Capture the cell that displays the provided text and extract its (x, y) central coordinate. 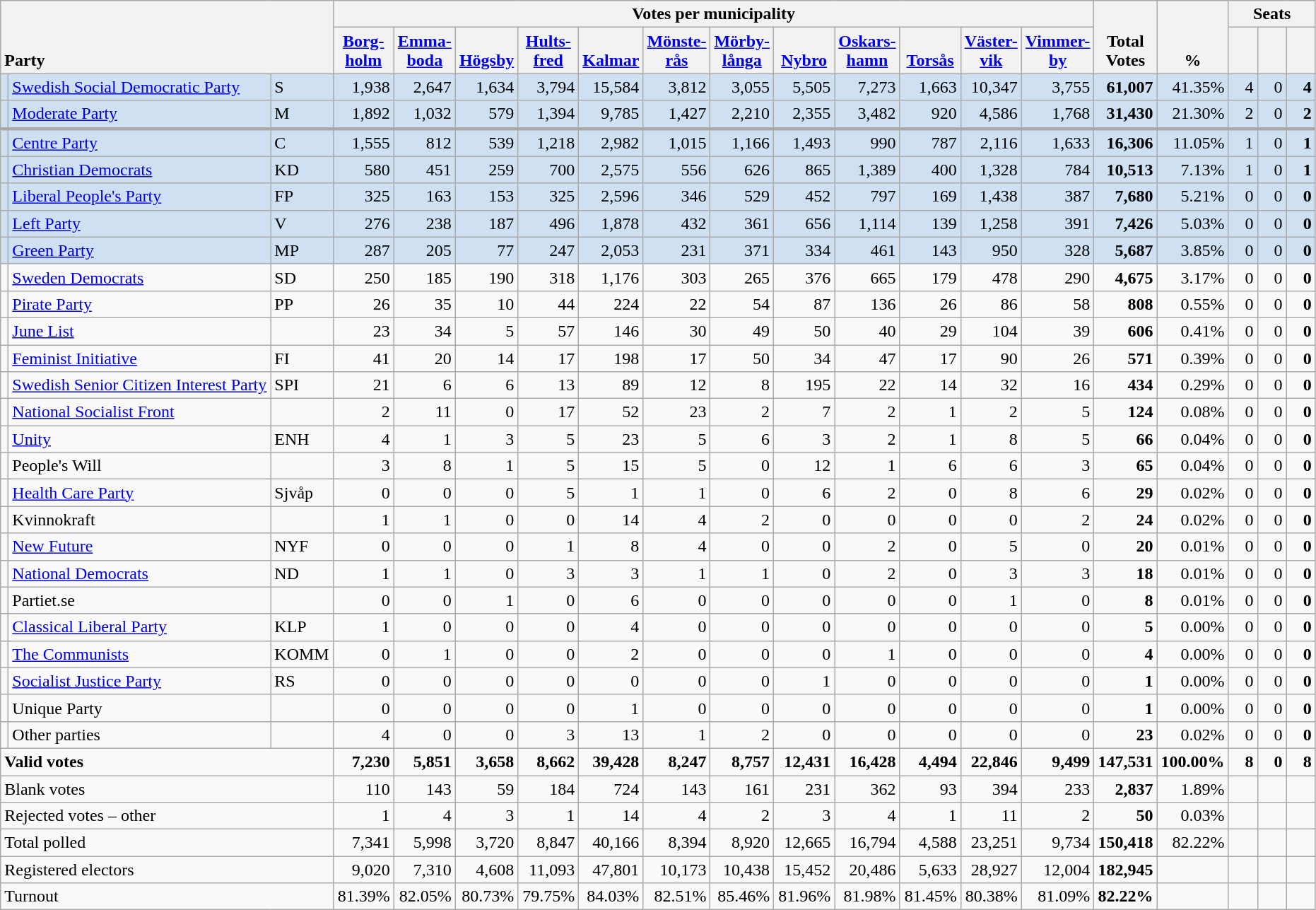
391 (1057, 223)
3.85% (1193, 250)
MP (302, 250)
0.41% (1193, 331)
59 (486, 788)
93 (930, 788)
920 (930, 115)
30 (677, 331)
21.30% (1193, 115)
41.35% (1193, 87)
11,093 (548, 870)
432 (677, 223)
Sjvåp (302, 493)
318 (548, 277)
259 (486, 170)
Mörby- långa (742, 51)
195 (804, 385)
23,251 (991, 843)
276 (363, 223)
PP (302, 304)
700 (548, 170)
147,531 (1125, 762)
89 (611, 385)
334 (804, 250)
21 (363, 385)
478 (991, 277)
169 (930, 197)
15,584 (611, 87)
7,230 (363, 762)
182,945 (1125, 870)
4,586 (991, 115)
15,452 (804, 870)
C (302, 143)
656 (804, 223)
39,428 (611, 762)
5,687 (1125, 250)
0.08% (1193, 412)
RS (302, 681)
434 (1125, 385)
626 (742, 170)
FP (302, 197)
82.51% (677, 897)
146 (611, 331)
44 (548, 304)
39 (1057, 331)
797 (867, 197)
81.45% (930, 897)
Other parties (140, 735)
% (1193, 37)
0.39% (1193, 358)
5.03% (1193, 223)
556 (677, 170)
2,575 (611, 170)
187 (486, 223)
1,176 (611, 277)
496 (548, 223)
1,394 (548, 115)
84.03% (611, 897)
85.46% (742, 897)
National Democrats (140, 573)
3,720 (486, 843)
40 (867, 331)
10,438 (742, 870)
361 (742, 223)
303 (677, 277)
M (302, 115)
529 (742, 197)
9,499 (1057, 762)
5,633 (930, 870)
16,794 (867, 843)
52 (611, 412)
KD (302, 170)
185 (424, 277)
5,851 (424, 762)
1,015 (677, 143)
1,892 (363, 115)
12,004 (1057, 870)
579 (486, 115)
Nybro (804, 51)
77 (486, 250)
5.21% (1193, 197)
784 (1057, 170)
0.29% (1193, 385)
665 (867, 277)
Party (167, 37)
1,438 (991, 197)
S (302, 87)
81.98% (867, 897)
328 (1057, 250)
812 (424, 143)
7,273 (867, 87)
371 (742, 250)
376 (804, 277)
950 (991, 250)
224 (611, 304)
580 (363, 170)
V (302, 223)
Väster- vik (991, 51)
4,675 (1125, 277)
7 (804, 412)
7,680 (1125, 197)
32 (991, 385)
12,665 (804, 843)
8,847 (548, 843)
8,247 (677, 762)
Pirate Party (140, 304)
Torsås (930, 51)
Total polled (167, 843)
346 (677, 197)
205 (424, 250)
24 (1125, 520)
16 (1057, 385)
3,482 (867, 115)
Turnout (167, 897)
5,505 (804, 87)
Total Votes (1125, 37)
1,328 (991, 170)
Högsby (486, 51)
80.73% (486, 897)
47,801 (611, 870)
2,596 (611, 197)
8,757 (742, 762)
3,658 (486, 762)
Moderate Party (140, 115)
20,486 (867, 870)
82.05% (424, 897)
12,431 (804, 762)
400 (930, 170)
287 (363, 250)
2,837 (1125, 788)
10,347 (991, 87)
4,608 (486, 870)
Partiet.se (140, 600)
ND (302, 573)
Vimmer- by (1057, 51)
8,394 (677, 843)
571 (1125, 358)
1,032 (424, 115)
Kvinnokraft (140, 520)
11.05% (1193, 143)
40,166 (611, 843)
7.13% (1193, 170)
Borg- holm (363, 51)
47 (867, 358)
104 (991, 331)
124 (1125, 412)
Feminist Initiative (140, 358)
1,878 (611, 223)
110 (363, 788)
2,982 (611, 143)
49 (742, 331)
Mönste- rås (677, 51)
16,306 (1125, 143)
2,355 (804, 115)
1,493 (804, 143)
3,812 (677, 87)
1,634 (486, 87)
31,430 (1125, 115)
Liberal People's Party (140, 197)
9,734 (1057, 843)
KLP (302, 627)
57 (548, 331)
1,663 (930, 87)
387 (1057, 197)
808 (1125, 304)
The Communists (140, 654)
265 (742, 277)
28,927 (991, 870)
724 (611, 788)
Blank votes (167, 788)
7,426 (1125, 223)
8,920 (742, 843)
3.17% (1193, 277)
Hults- fred (548, 51)
7,341 (363, 843)
1,938 (363, 87)
81.09% (1057, 897)
Votes per municipality (714, 14)
290 (1057, 277)
Unique Party (140, 708)
61,007 (1125, 87)
7,310 (424, 870)
139 (930, 223)
10 (486, 304)
65 (1125, 466)
Kalmar (611, 51)
198 (611, 358)
Rejected votes – other (167, 816)
539 (486, 143)
54 (742, 304)
190 (486, 277)
Swedish Social Democratic Party (140, 87)
Health Care Party (140, 493)
Seats (1272, 14)
394 (991, 788)
90 (991, 358)
4,588 (930, 843)
22,846 (991, 762)
184 (548, 788)
3,794 (548, 87)
Socialist Justice Party (140, 681)
865 (804, 170)
79.75% (548, 897)
People's Will (140, 466)
2,647 (424, 87)
990 (867, 143)
58 (1057, 304)
161 (742, 788)
250 (363, 277)
5,998 (424, 843)
FI (302, 358)
15 (611, 466)
606 (1125, 331)
1,555 (363, 143)
ENH (302, 439)
16,428 (867, 762)
10,173 (677, 870)
Swedish Senior Citizen Interest Party (140, 385)
Valid votes (167, 762)
New Future (140, 547)
100.00% (1193, 762)
452 (804, 197)
87 (804, 304)
81.39% (363, 897)
1,768 (1057, 115)
National Socialist Front (140, 412)
10,513 (1125, 170)
1,218 (548, 143)
153 (486, 197)
Green Party (140, 250)
163 (424, 197)
80.38% (991, 897)
238 (424, 223)
2,053 (611, 250)
June List (140, 331)
1,258 (991, 223)
1,633 (1057, 143)
Left Party (140, 223)
66 (1125, 439)
Registered electors (167, 870)
233 (1057, 788)
35 (424, 304)
150,418 (1125, 843)
Sweden Democrats (140, 277)
1.89% (1193, 788)
8,662 (548, 762)
1,389 (867, 170)
362 (867, 788)
451 (424, 170)
Centre Party (140, 143)
Unity (140, 439)
Oskars- hamn (867, 51)
179 (930, 277)
1,427 (677, 115)
81.96% (804, 897)
Christian Democrats (140, 170)
86 (991, 304)
247 (548, 250)
Emma- boda (424, 51)
1,166 (742, 143)
2,210 (742, 115)
2,116 (991, 143)
41 (363, 358)
9,020 (363, 870)
461 (867, 250)
SD (302, 277)
9,785 (611, 115)
18 (1125, 573)
0.55% (1193, 304)
SPI (302, 385)
4,494 (930, 762)
1,114 (867, 223)
NYF (302, 547)
3,055 (742, 87)
136 (867, 304)
0.03% (1193, 816)
Classical Liberal Party (140, 627)
3,755 (1057, 87)
KOMM (302, 654)
787 (930, 143)
